Scan for the cell matching the given text and deliver its (x, y) coordinate at center. 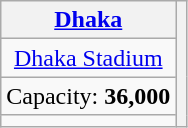
Dhaka (88, 20)
Capacity: 36,000 (88, 96)
Dhaka Stadium (88, 58)
